Extract the [X, Y] coordinate from the center of the cell holding the provided text.  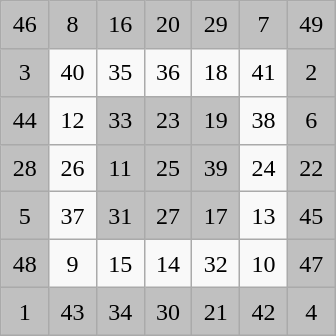
35 [120, 73]
33 [120, 120]
43 [73, 311]
44 [25, 120]
13 [264, 216]
46 [25, 25]
12 [73, 120]
14 [168, 264]
16 [120, 25]
1 [25, 311]
41 [264, 73]
45 [311, 216]
24 [264, 168]
20 [168, 25]
9 [73, 264]
8 [73, 25]
29 [216, 25]
7 [264, 25]
19 [216, 120]
23 [168, 120]
22 [311, 168]
30 [168, 311]
15 [120, 264]
32 [216, 264]
49 [311, 25]
48 [25, 264]
40 [73, 73]
17 [216, 216]
2 [311, 73]
31 [120, 216]
4 [311, 311]
5 [25, 216]
21 [216, 311]
26 [73, 168]
28 [25, 168]
38 [264, 120]
36 [168, 73]
27 [168, 216]
25 [168, 168]
37 [73, 216]
39 [216, 168]
47 [311, 264]
3 [25, 73]
34 [120, 311]
6 [311, 120]
10 [264, 264]
11 [120, 168]
18 [216, 73]
42 [264, 311]
